Pinpoint the cell where the given text exists, returning its (X, Y) midpoint coordinate. 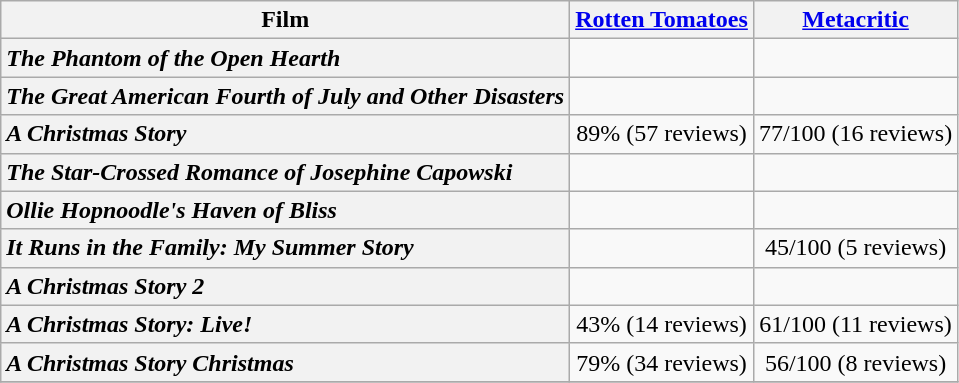
The Great American Fourth of July and Other Disasters (286, 96)
It Runs in the Family: My Summer Story (286, 248)
Film (286, 20)
A Christmas Story Christmas (286, 362)
A Christmas Story: Live! (286, 324)
79% (34 reviews) (662, 362)
61/100 (11 reviews) (855, 324)
56/100 (8 reviews) (855, 362)
The Star-Crossed Romance of Josephine Capowski (286, 172)
The Phantom of the Open Hearth (286, 58)
43% (14 reviews) (662, 324)
77/100 (16 reviews) (855, 134)
Rotten Tomatoes (662, 20)
45/100 (5 reviews) (855, 248)
89% (57 reviews) (662, 134)
A Christmas Story 2 (286, 286)
A Christmas Story (286, 134)
Metacritic (855, 20)
Ollie Hopnoodle's Haven of Bliss (286, 210)
